Scan for the cell matching the given text and deliver its (X, Y) coordinate at center. 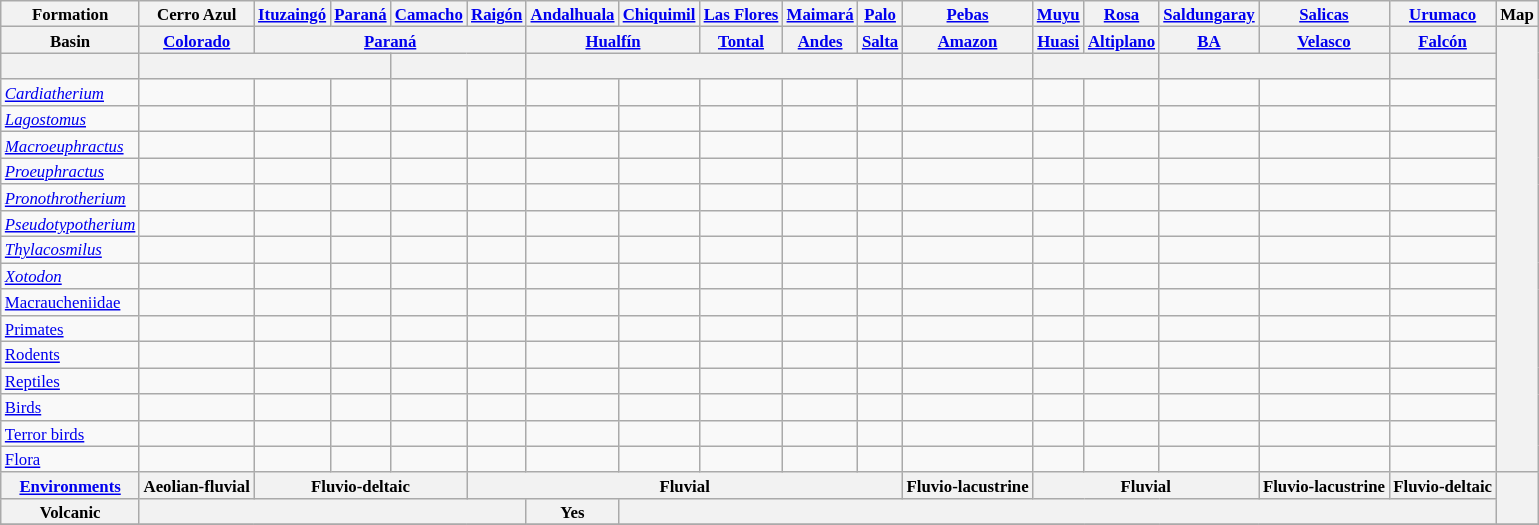
BA (1209, 40)
Altiplano (1122, 40)
Primates (70, 328)
Birds (70, 407)
Formation (70, 14)
Volcanic (70, 512)
Maimará (820, 14)
Camacho (429, 14)
Flora (70, 459)
Proeuphractus (70, 171)
Huasi (1058, 40)
Reptiles (70, 381)
Pronothrotherium (70, 197)
Rosa (1122, 14)
Amazon (967, 40)
Tontal (742, 40)
Saldungaray (1209, 14)
Velasco (1324, 40)
Urumaco (1442, 14)
Chiquimil (660, 14)
Muyu (1058, 14)
Lagostomus (70, 119)
Basin (70, 40)
Environments (70, 486)
Thylacosmilus (70, 250)
Terror birds (70, 433)
Andalhuala (572, 14)
Pebas (967, 14)
Ituzaingó (292, 14)
Macroeuphractus (70, 145)
Cardiatherium (70, 93)
Andes (820, 40)
Palo (880, 14)
Map (1517, 14)
Rodents (70, 355)
Xotodon (70, 276)
Pseudotypotherium (70, 224)
Salicas (1324, 14)
Colorado (196, 40)
Yes (572, 512)
Cerro Azul (196, 14)
Las Flores (742, 14)
Hualfín (612, 40)
Aeolian-fluvial (196, 486)
Macraucheniidae (70, 302)
Salta (880, 40)
Raigón (497, 14)
Falcón (1442, 40)
